For the text-containing cell, return its midpoint in (x, y) coordinate format. 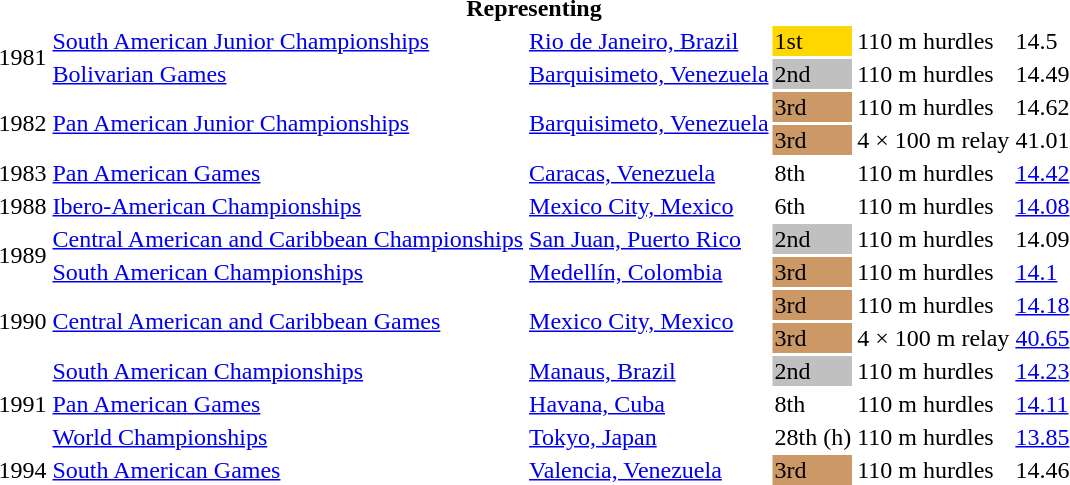
South American Games (288, 470)
San Juan, Puerto Rico (649, 239)
Pan American Junior Championships (288, 124)
Bolivarian Games (288, 74)
6th (813, 206)
South American Junior Championships (288, 41)
Central American and Caribbean Games (288, 322)
World Championships (288, 437)
Central American and Caribbean Championships (288, 239)
Ibero-American Championships (288, 206)
Rio de Janeiro, Brazil (649, 41)
Havana, Cuba (649, 404)
Tokyo, Japan (649, 437)
Caracas, Venezuela (649, 173)
Medellín, Colombia (649, 272)
Valencia, Venezuela (649, 470)
1st (813, 41)
28th (h) (813, 437)
Manaus, Brazil (649, 371)
